Extract the [x, y] coordinate from the center of the cell holding the provided text.  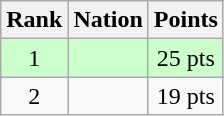
25 pts [186, 58]
2 [34, 96]
19 pts [186, 96]
Nation [108, 20]
1 [34, 58]
Points [186, 20]
Rank [34, 20]
